Provide the [X, Y] coordinate of the cell's center where the given text is located.  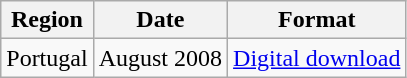
Portugal [47, 58]
Date [160, 20]
Format [317, 20]
Region [47, 20]
August 2008 [160, 58]
Digital download [317, 58]
